Return the (x, y) coordinate for the center point of the cell that contains the specified text.  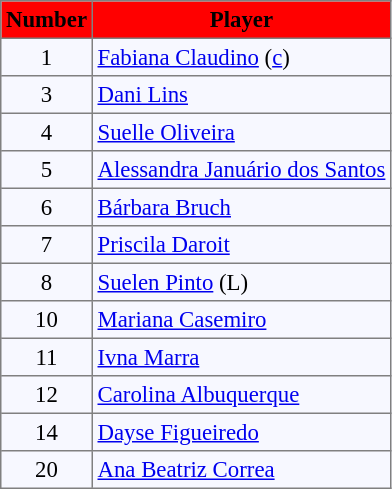
Suelen Pinto (L) (241, 282)
11 (47, 357)
3 (47, 95)
6 (47, 207)
20 (47, 470)
14 (47, 432)
Priscila Daroit (241, 245)
Player (241, 20)
Carolina Albuquerque (241, 395)
Alessandra Januário dos Santos (241, 170)
Dani Lins (241, 95)
Fabiana Claudino (c) (241, 57)
Ana Beatriz Correa (241, 470)
8 (47, 282)
Dayse Figueiredo (241, 432)
Ivna Marra (241, 357)
5 (47, 170)
10 (47, 320)
Number (47, 20)
Bárbara Bruch (241, 207)
4 (47, 132)
7 (47, 245)
Suelle Oliveira (241, 132)
1 (47, 57)
12 (47, 395)
Mariana Casemiro (241, 320)
